Provide the [x, y] coordinate of the cell's center where the given text is located.  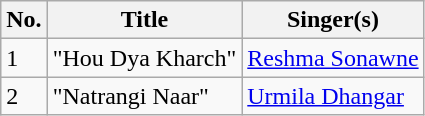
1 [24, 58]
Urmila Dhangar [333, 96]
Reshma Sonawne [333, 58]
2 [24, 96]
"Natrangi Naar" [144, 96]
No. [24, 20]
Singer(s) [333, 20]
"Hou Dya Kharch" [144, 58]
Title [144, 20]
